Return (x, y) of the center of cell containing provided text 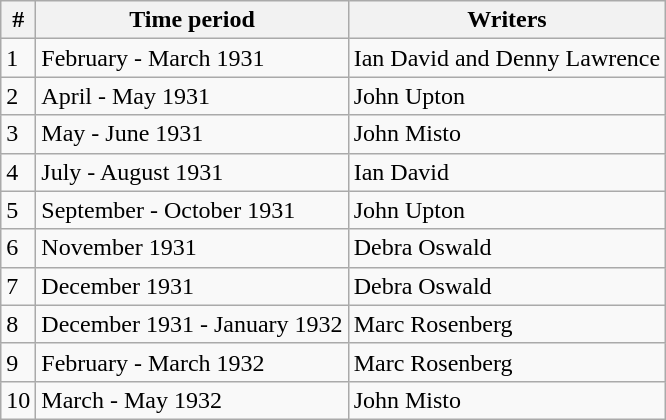
8 (18, 324)
2 (18, 96)
3 (18, 134)
December 1931 - January 1932 (192, 324)
May - June 1931 (192, 134)
10 (18, 400)
November 1931 (192, 248)
Ian David and Denny Lawrence (507, 58)
# (18, 20)
6 (18, 248)
February - March 1931 (192, 58)
March - May 1932 (192, 400)
April - May 1931 (192, 96)
9 (18, 362)
7 (18, 286)
July - August 1931 (192, 172)
Time period (192, 20)
1 (18, 58)
5 (18, 210)
4 (18, 172)
September - October 1931 (192, 210)
Ian David (507, 172)
Writers (507, 20)
December 1931 (192, 286)
February - March 1932 (192, 362)
